Provide the [x, y] coordinate of the cell's center where the given text is located.  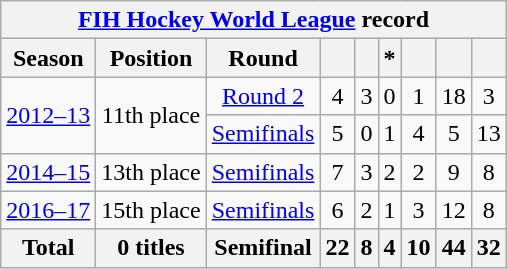
44 [454, 248]
Position [151, 58]
2012–13 [48, 115]
13 [488, 134]
Semifinal [263, 248]
12 [454, 210]
Total [48, 248]
Round 2 [263, 96]
* [390, 58]
6 [338, 210]
18 [454, 96]
2016–17 [48, 210]
Round [263, 58]
32 [488, 248]
11th place [151, 115]
10 [418, 248]
15th place [151, 210]
FIH Hockey World League record [254, 20]
13th place [151, 172]
22 [338, 248]
0 titles [151, 248]
Season [48, 58]
7 [338, 172]
2014–15 [48, 172]
9 [454, 172]
